Search for the cell housing the specified text and yield its (x, y) center coordinate. 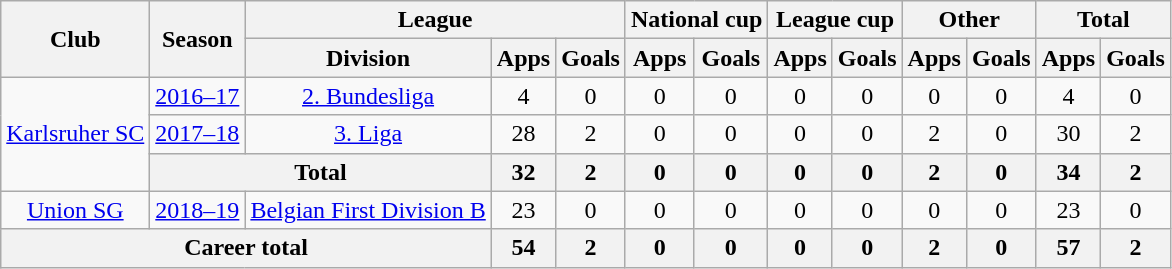
34 (1068, 172)
2017–18 (198, 134)
Other (969, 20)
League (436, 20)
Club (76, 39)
3. Liga (368, 134)
2018–19 (198, 210)
28 (523, 134)
Karlsruher SC (76, 134)
Division (368, 58)
National cup (696, 20)
32 (523, 172)
Career total (246, 248)
2. Bundesliga (368, 96)
Season (198, 39)
Belgian First Division B (368, 210)
League cup (835, 20)
57 (1068, 248)
54 (523, 248)
2016–17 (198, 96)
Union SG (76, 210)
30 (1068, 134)
